Extract the (x, y) coordinate from the center of the cell holding the provided text.  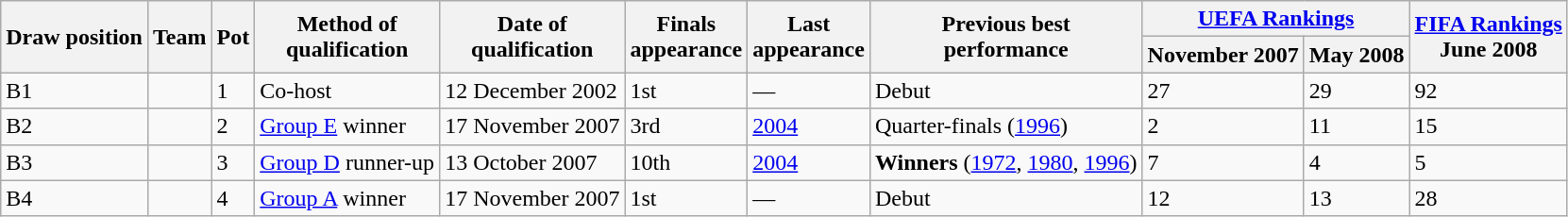
7 (1223, 162)
Group E winner (347, 126)
Method ofqualification (347, 37)
11 (1357, 126)
Winners (1972, 1980, 1996) (1006, 162)
B1 (75, 91)
15 (1488, 126)
B4 (75, 198)
10th (686, 162)
May 2008 (1357, 55)
Date ofqualification (532, 37)
12 (1223, 198)
UEFA Rankings (1276, 19)
12 December 2002 (532, 91)
13 (1357, 198)
28 (1488, 198)
27 (1223, 91)
Group A winner (347, 198)
13 October 2007 (532, 162)
Lastappearance (809, 37)
92 (1488, 91)
1 (233, 91)
5 (1488, 162)
Group D runner-up (347, 162)
Pot (233, 37)
FIFA RankingsJune 2008 (1488, 37)
29 (1357, 91)
3rd (686, 126)
November 2007 (1223, 55)
3 (233, 162)
Team (179, 37)
Finalsappearance (686, 37)
B3 (75, 162)
B2 (75, 126)
Draw position (75, 37)
Quarter-finals (1996) (1006, 126)
Co-host (347, 91)
Previous bestperformance (1006, 37)
